For the text-containing cell, return its midpoint in [X, Y] coordinate format. 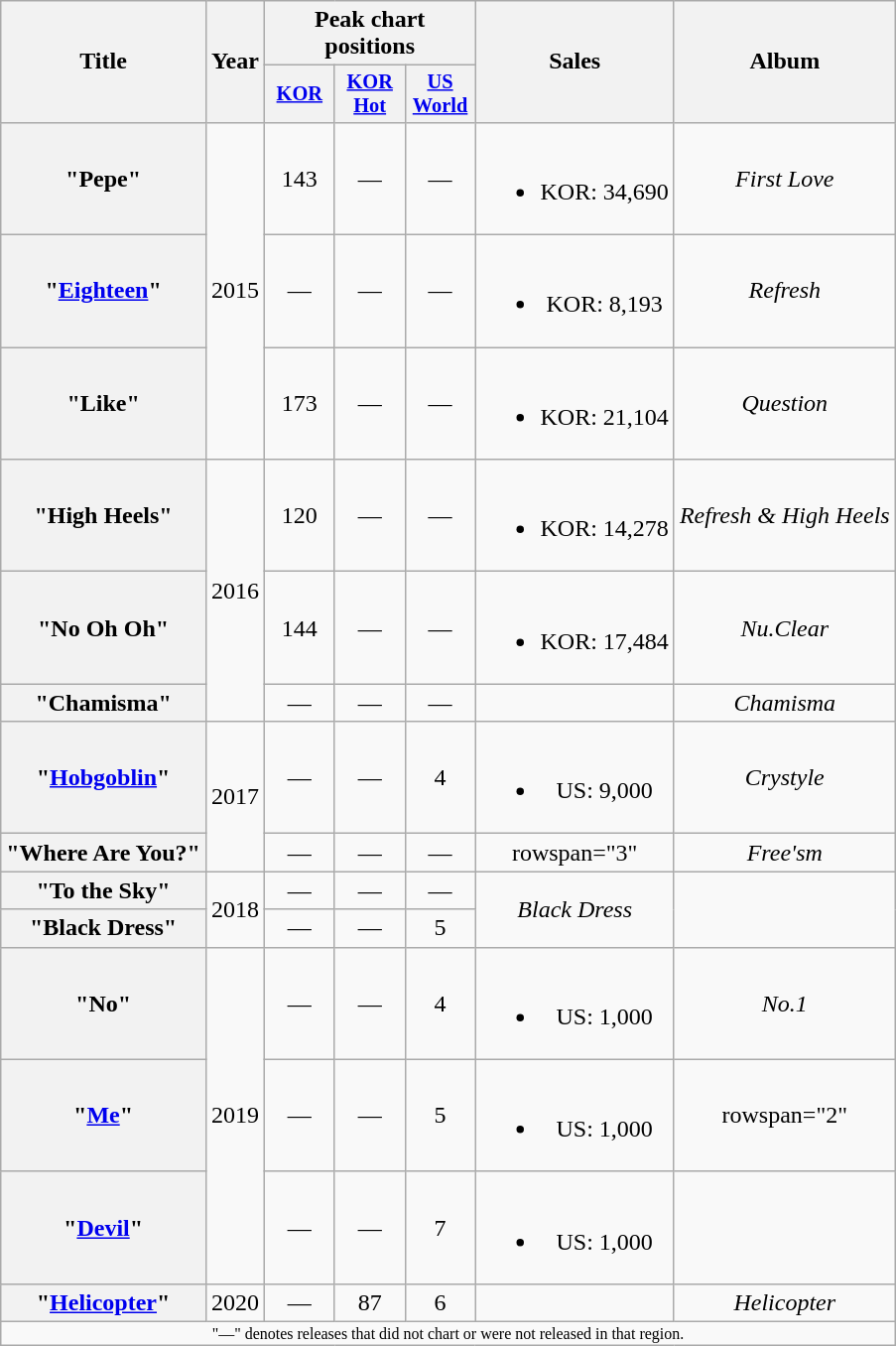
rowspan="3" [575, 853]
Black Dress [575, 909]
Crystyle [784, 778]
"Where Are You?" [103, 853]
"To the Sky" [103, 890]
87 [369, 1302]
Album [784, 62]
Title [103, 62]
"Chamisma" [103, 703]
2016 [234, 591]
"Me" [103, 1116]
KORHot [369, 94]
No.1 [784, 1003]
Refresh [784, 292]
"Black Dress" [103, 928]
"Pepe" [103, 179]
First Love [784, 179]
KOR: 8,193 [575, 292]
Nu.Clear [784, 627]
"Hobgoblin" [103, 778]
rowspan="2" [784, 1116]
Question [784, 403]
"Like" [103, 403]
"Devil" [103, 1227]
2020 [234, 1302]
144 [300, 627]
Chamisma [784, 703]
2018 [234, 909]
6 [441, 1302]
Peak chart positions [369, 34]
KOR: 17,484 [575, 627]
"High Heels" [103, 516]
KOR: 34,690 [575, 179]
2017 [234, 796]
7 [441, 1227]
Sales [575, 62]
"Helicopter" [103, 1302]
US: 9,000 [575, 778]
USWorld [441, 94]
"No Oh Oh" [103, 627]
2015 [234, 290]
KOR: 21,104 [575, 403]
Refresh & High Heels [784, 516]
"No" [103, 1003]
Free'sm [784, 853]
120 [300, 516]
Year [234, 62]
KOR: 14,278 [575, 516]
"—" denotes releases that did not chart or were not released in that region. [448, 1333]
"Eighteen" [103, 292]
Helicopter [784, 1302]
143 [300, 179]
173 [300, 403]
KOR [300, 94]
2019 [234, 1116]
